Extract the (X, Y) coordinate from the center of the cell holding the provided text.  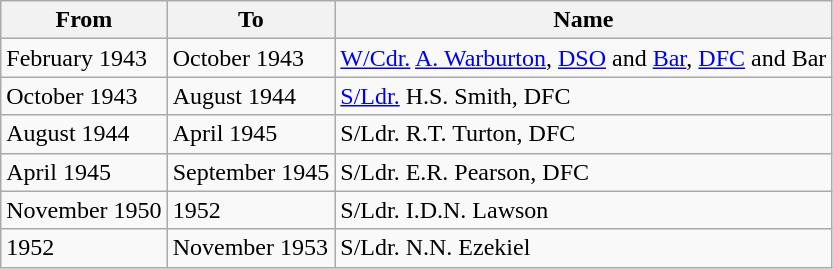
S/Ldr. H.S. Smith, DFC (584, 96)
Name (584, 20)
November 1953 (251, 248)
W/Cdr. A. Warburton, DSO and Bar, DFC and Bar (584, 58)
S/Ldr. E.R. Pearson, DFC (584, 172)
November 1950 (84, 210)
S/Ldr. R.T. Turton, DFC (584, 134)
S/Ldr. N.N. Ezekiel (584, 248)
February 1943 (84, 58)
September 1945 (251, 172)
From (84, 20)
S/Ldr. I.D.N. Lawson (584, 210)
To (251, 20)
